Output the (X, Y) coordinate of the center of the cell containing the given text.  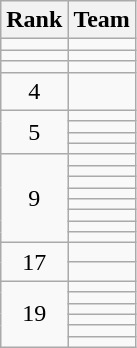
5 (34, 132)
Team (102, 20)
4 (34, 91)
19 (34, 314)
17 (34, 262)
9 (34, 198)
Rank (34, 20)
